Extract the (X, Y) coordinate from the center of the cell holding the provided text.  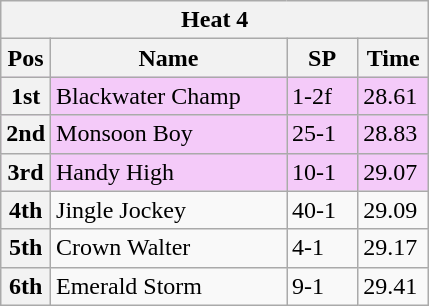
4th (26, 210)
Name (169, 58)
29.07 (394, 172)
4-1 (322, 248)
Handy High (169, 172)
Heat 4 (215, 20)
Pos (26, 58)
3rd (26, 172)
6th (26, 286)
29.41 (394, 286)
1st (26, 96)
Jingle Jockey (169, 210)
SP (322, 58)
Blackwater Champ (169, 96)
Time (394, 58)
25-1 (322, 134)
5th (26, 248)
28.61 (394, 96)
Monsoon Boy (169, 134)
40-1 (322, 210)
Emerald Storm (169, 286)
10-1 (322, 172)
28.83 (394, 134)
29.09 (394, 210)
29.17 (394, 248)
1-2f (322, 96)
9-1 (322, 286)
Crown Walter (169, 248)
2nd (26, 134)
